Detect which cell encompasses the target text, then output its (X, Y) center coordinate. 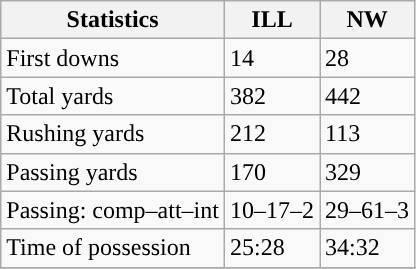
14 (272, 58)
ILL (272, 20)
NW (368, 20)
329 (368, 172)
34:32 (368, 248)
Passing: comp–att–int (113, 210)
10–17–2 (272, 210)
113 (368, 134)
Rushing yards (113, 134)
Passing yards (113, 172)
Statistics (113, 20)
382 (272, 96)
First downs (113, 58)
28 (368, 58)
25:28 (272, 248)
212 (272, 134)
Total yards (113, 96)
442 (368, 96)
29–61–3 (368, 210)
170 (272, 172)
Time of possession (113, 248)
